Return [x, y] of the center of cell containing provided text 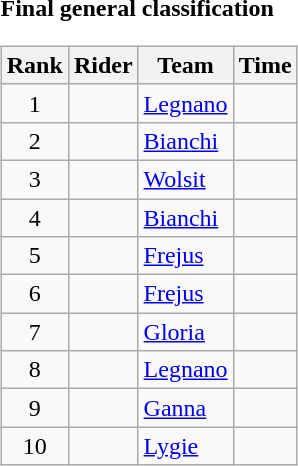
Wolsit [186, 179]
6 [34, 294]
Rider [103, 65]
Ganna [186, 408]
Rank [34, 65]
Time [265, 65]
Team [186, 65]
10 [34, 446]
9 [34, 408]
4 [34, 217]
1 [34, 103]
2 [34, 141]
Lygie [186, 446]
Gloria [186, 332]
8 [34, 370]
3 [34, 179]
7 [34, 332]
5 [34, 256]
